For the text-containing cell, return its midpoint in [X, Y] coordinate format. 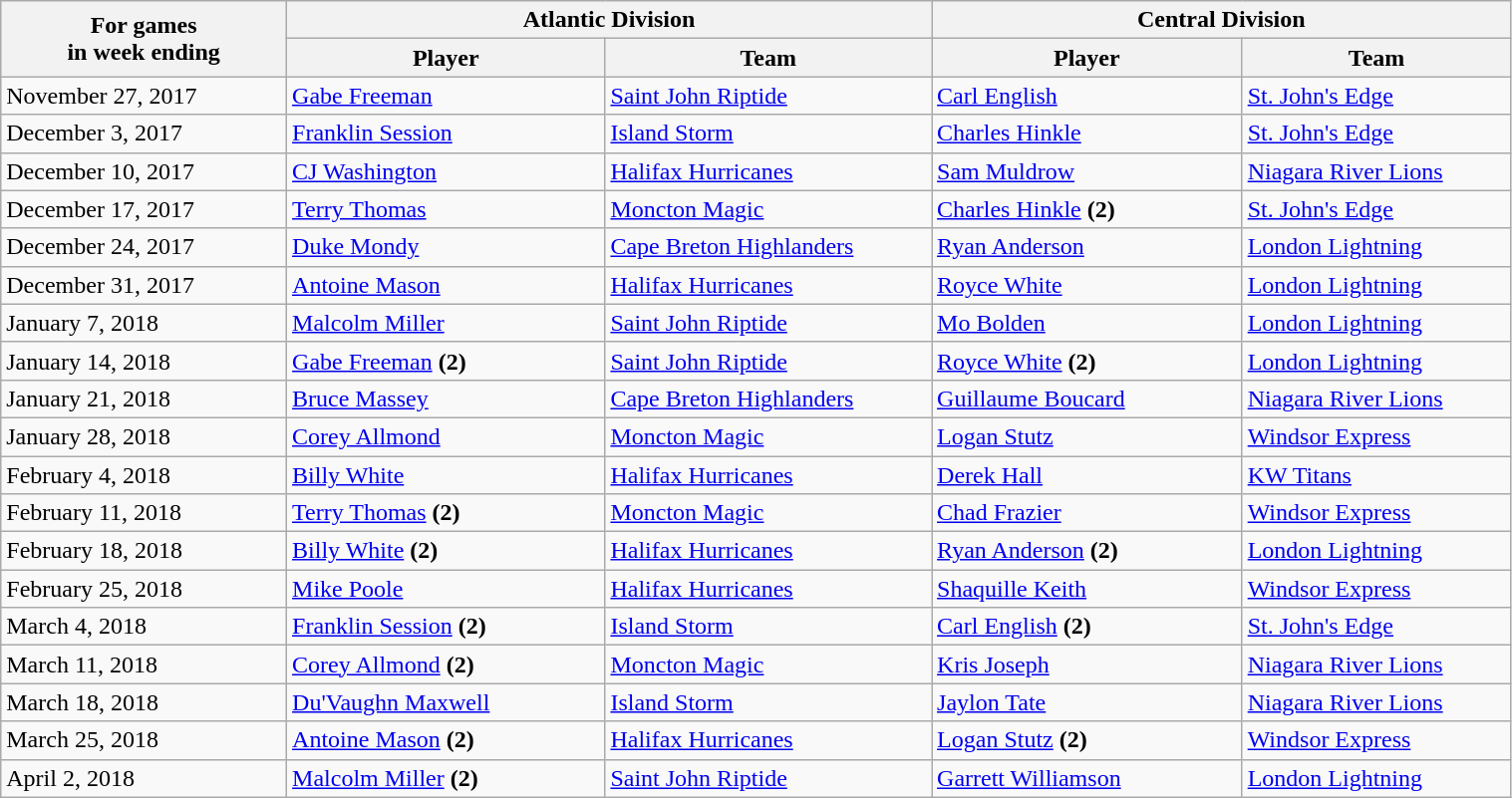
December 10, 2017 [144, 171]
Mo Bolden [1087, 323]
February 11, 2018 [144, 513]
Ryan Anderson [1087, 247]
Mike Poole [447, 589]
Chad Frazier [1087, 513]
Terry Thomas (2) [447, 513]
Bruce Massey [447, 399]
Duke Mondy [447, 247]
Charles Hinkle (2) [1087, 209]
Kris Joseph [1087, 665]
January 28, 2018 [144, 436]
Terry Thomas [447, 209]
December 3, 2017 [144, 133]
January 14, 2018 [144, 361]
KW Titans [1376, 475]
Guillaume Boucard [1087, 399]
Charles Hinkle [1087, 133]
For gamesin week ending [144, 39]
Antoine Mason [447, 285]
Gabe Freeman [447, 96]
Franklin Session (2) [447, 627]
Du'Vaughn Maxwell [447, 702]
December 24, 2017 [144, 247]
Royce White [1087, 285]
Carl English [1087, 96]
Atlantic Division [610, 20]
December 31, 2017 [144, 285]
Garrett Williamson [1087, 778]
Gabe Freeman (2) [447, 361]
Central Division [1222, 20]
Royce White (2) [1087, 361]
Antoine Mason (2) [447, 740]
November 27, 2017 [144, 96]
Corey Allmond [447, 436]
Billy White (2) [447, 551]
Derek Hall [1087, 475]
Logan Stutz (2) [1087, 740]
March 18, 2018 [144, 702]
April 2, 2018 [144, 778]
Logan Stutz [1087, 436]
Carl English (2) [1087, 627]
Jaylon Tate [1087, 702]
March 25, 2018 [144, 740]
February 18, 2018 [144, 551]
March 11, 2018 [144, 665]
January 21, 2018 [144, 399]
February 25, 2018 [144, 589]
January 7, 2018 [144, 323]
March 4, 2018 [144, 627]
CJ Washington [447, 171]
Ryan Anderson (2) [1087, 551]
Malcolm Miller [447, 323]
Malcolm Miller (2) [447, 778]
Franklin Session [447, 133]
Billy White [447, 475]
Shaquille Keith [1087, 589]
Sam Muldrow [1087, 171]
Corey Allmond (2) [447, 665]
February 4, 2018 [144, 475]
December 17, 2017 [144, 209]
